Detect which cell encompasses the target text, then output its (X, Y) center coordinate. 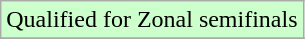
Qualified for Zonal semifinals (152, 20)
